Pinpoint the cell where the given text exists, returning its [x, y] midpoint coordinate. 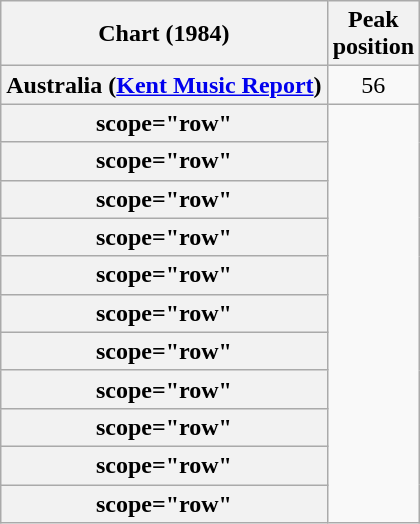
Peakposition [373, 34]
Chart (1984) [164, 34]
56 [373, 85]
Australia (Kent Music Report) [164, 85]
